Return the (x, y) coordinate for the center point of the cell that contains the specified text.  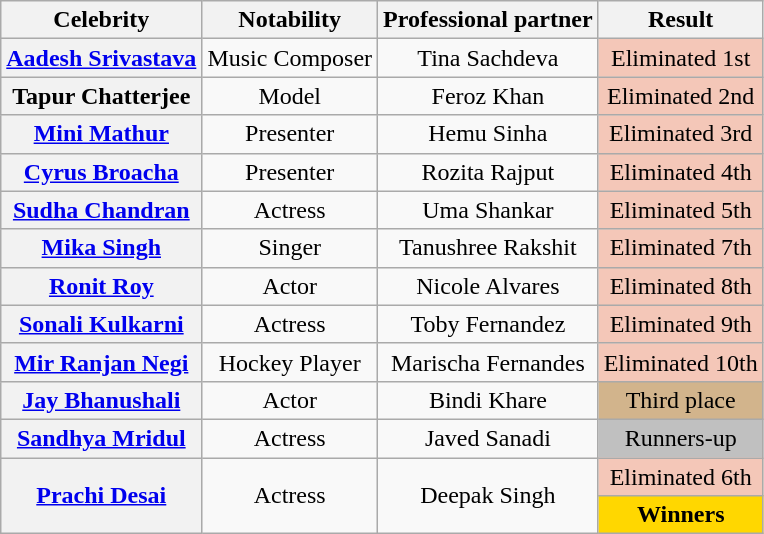
Sandhya Mridul (102, 438)
Eliminated 1st (680, 58)
Eliminated 10th (680, 362)
Eliminated 9th (680, 324)
Eliminated 4th (680, 172)
Nicole Alvares (488, 286)
Rozita Rajput (488, 172)
Mir Ranjan Negi (102, 362)
Winners (680, 515)
Tapur Chatterjee (102, 96)
Eliminated 5th (680, 210)
Aadesh Srivastava (102, 58)
Uma Shankar (488, 210)
Eliminated 3rd (680, 134)
Ronit Roy (102, 286)
Sudha Chandran (102, 210)
Notability (290, 20)
Hemu Sinha (488, 134)
Singer (290, 248)
Tina Sachdeva (488, 58)
Bindi Khare (488, 400)
Mini Mathur (102, 134)
Music Composer (290, 58)
Model (290, 96)
Tanushree Rakshit (488, 248)
Runners-up (680, 438)
Eliminated 6th (680, 477)
Result (680, 20)
Sonali Kulkarni (102, 324)
Javed Sanadi (488, 438)
Toby Fernandez (488, 324)
Eliminated 8th (680, 286)
Marischa Fernandes (488, 362)
Jay Bhanushali (102, 400)
Cyrus Broacha (102, 172)
Celebrity (102, 20)
Deepak Singh (488, 496)
Third place (680, 400)
Eliminated 7th (680, 248)
Feroz Khan (488, 96)
Prachi Desai (102, 496)
Mika Singh (102, 248)
Professional partner (488, 20)
Hockey Player (290, 362)
Eliminated 2nd (680, 96)
